From the cell containing the given text, extract its center point as [x, y] coordinate. 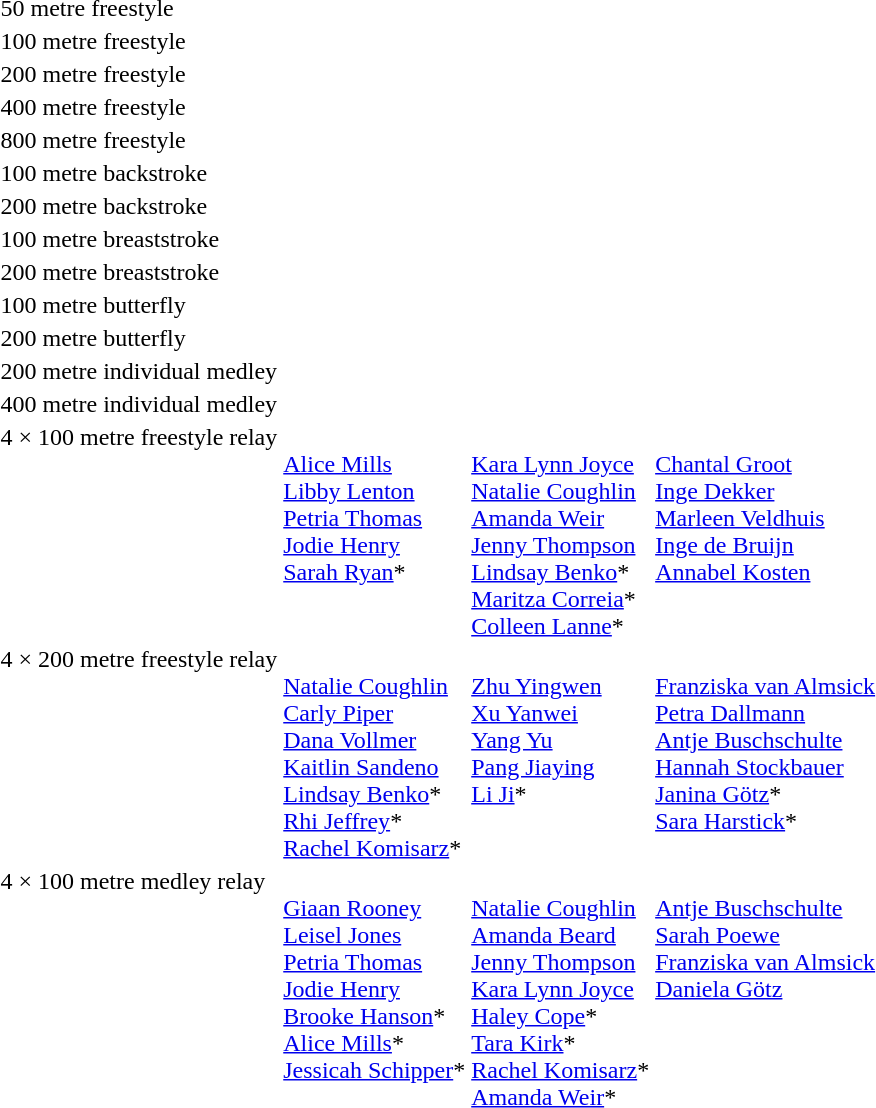
Kara Lynn JoyceNatalie CoughlinAmanda WeirJenny ThompsonLindsay Benko*Maritza Correia*Colleen Lanne* [560, 532]
Alice MillsLibby LentonPetria ThomasJodie HenrySarah Ryan* [374, 532]
Natalie CoughlinCarly PiperDana VollmerKaitlin SandenoLindsay Benko*Rhi Jeffrey*Rachel Komisarz* [374, 754]
Zhu YingwenXu YanweiYang YuPang JiayingLi Ji* [560, 754]
